Pinpoint the cell where the given text exists, returning its (x, y) midpoint coordinate. 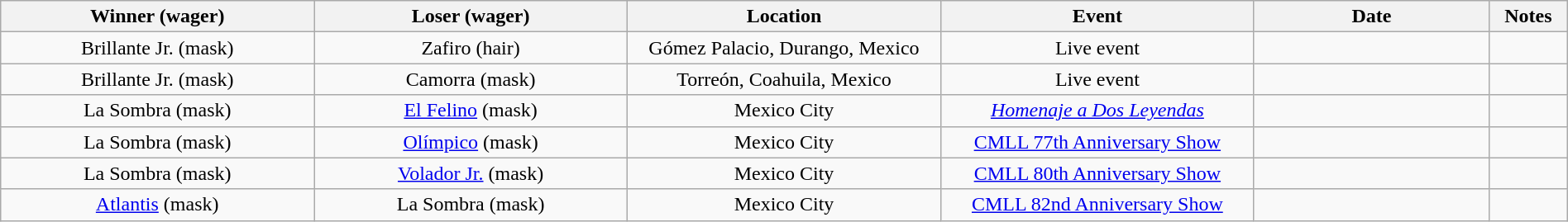
Gómez Palacio, Durango, Mexico (784, 48)
Atlantis (mask) (157, 205)
Camorra (mask) (471, 79)
Volador Jr. (mask) (471, 173)
Zafiro (hair) (471, 48)
Notes (1528, 17)
CMLL 82nd Anniversary Show (1097, 205)
Winner (wager) (157, 17)
CMLL 77th Anniversary Show (1097, 142)
Homenaje a Dos Leyendas (1097, 111)
Olímpico (mask) (471, 142)
Torreón, Coahuila, Mexico (784, 79)
Loser (wager) (471, 17)
CMLL 80th Anniversary Show (1097, 173)
Date (1371, 17)
Event (1097, 17)
El Felino (mask) (471, 111)
Location (784, 17)
